Provide the [x, y] coordinate of the cell's center where the given text is located.  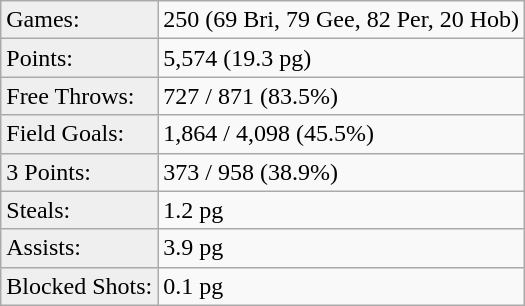
373 / 958 (38.9%) [342, 172]
5,574 (19.3 pg) [342, 58]
3.9 pg [342, 248]
Free Throws: [80, 96]
Blocked Shots: [80, 286]
727 / 871 (83.5%) [342, 96]
250 (69 Bri, 79 Gee, 82 Per, 20 Hob) [342, 20]
0.1 pg [342, 286]
Steals: [80, 210]
Games: [80, 20]
Points: [80, 58]
Field Goals: [80, 134]
1.2 pg [342, 210]
1,864 / 4,098 (45.5%) [342, 134]
3 Points: [80, 172]
Assists: [80, 248]
